Scan for the cell matching the given text and deliver its [X, Y] coordinate at center. 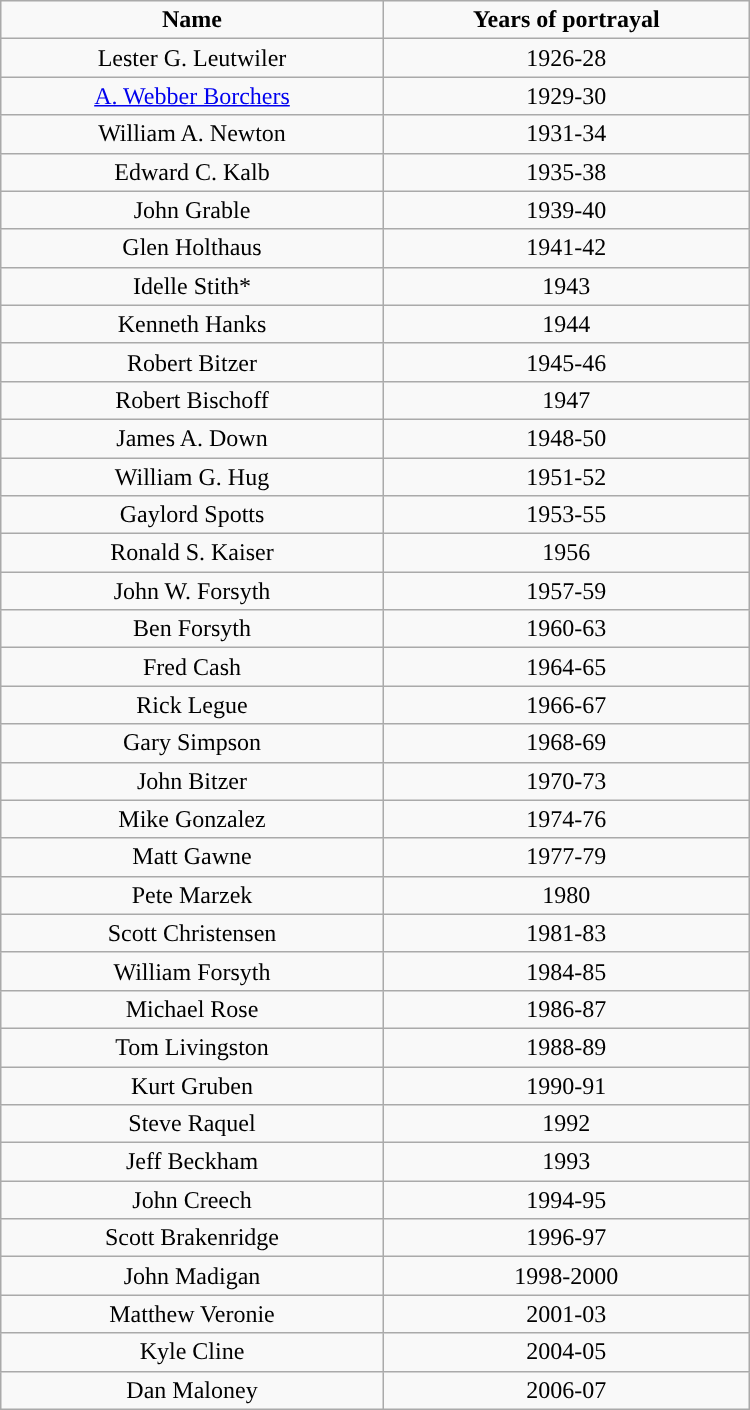
1974-76 [566, 819]
Ronald S. Kaiser [192, 553]
Tom Livingston [192, 1047]
Edward C. Kalb [192, 172]
Rick Legue [192, 705]
2001-03 [566, 1314]
1951-52 [566, 477]
John Madigan [192, 1276]
Pete Marzek [192, 895]
1957-59 [566, 591]
William A. Newton [192, 134]
Michael Rose [192, 1009]
1941-42 [566, 248]
Idelle Stith* [192, 286]
1980 [566, 895]
1998-2000 [566, 1276]
1966-67 [566, 705]
1968-69 [566, 743]
1992 [566, 1124]
Kenneth Hanks [192, 324]
1964-65 [566, 667]
Gary Simpson [192, 743]
1986-87 [566, 1009]
Mike Gonzalez [192, 819]
Kyle Cline [192, 1352]
1970-73 [566, 781]
1984-85 [566, 971]
James A. Down [192, 438]
1935-38 [566, 172]
1929-30 [566, 96]
Lester G. Leutwiler [192, 58]
Years of portrayal [566, 20]
1981-83 [566, 933]
John Grable [192, 210]
1944 [566, 324]
John Bitzer [192, 781]
1926-28 [566, 58]
1953-55 [566, 515]
2006-07 [566, 1390]
Robert Bischoff [192, 400]
Matt Gawne [192, 857]
Glen Holthaus [192, 248]
Scott Christensen [192, 933]
1943 [566, 286]
1939-40 [566, 210]
Steve Raquel [192, 1124]
2004-05 [566, 1352]
Dan Maloney [192, 1390]
1945-46 [566, 362]
John W. Forsyth [192, 591]
1960-63 [566, 629]
Jeff Beckham [192, 1162]
Robert Bitzer [192, 362]
1931-34 [566, 134]
Scott Brakenridge [192, 1238]
A. Webber Borchers [192, 96]
1996-97 [566, 1238]
1956 [566, 553]
Name [192, 20]
1994-95 [566, 1200]
Kurt Gruben [192, 1085]
John Creech [192, 1200]
Ben Forsyth [192, 629]
1993 [566, 1162]
1948-50 [566, 438]
1990-91 [566, 1085]
Matthew Veronie [192, 1314]
1947 [566, 400]
Fred Cash [192, 667]
William Forsyth [192, 971]
Gaylord Spotts [192, 515]
William G. Hug [192, 477]
1977-79 [566, 857]
1988-89 [566, 1047]
